From the cell containing the given text, extract its center point as [X, Y] coordinate. 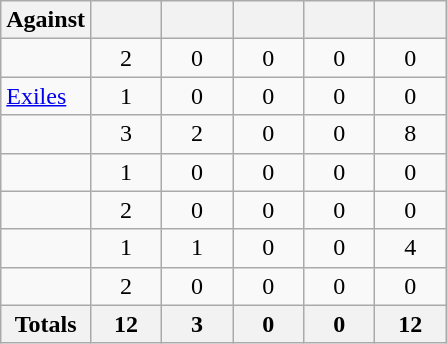
Totals [46, 324]
Against [46, 20]
8 [410, 134]
4 [410, 248]
Exiles [46, 96]
